Find where the given text appears and provide that cell's center as (X, Y) coordinate. 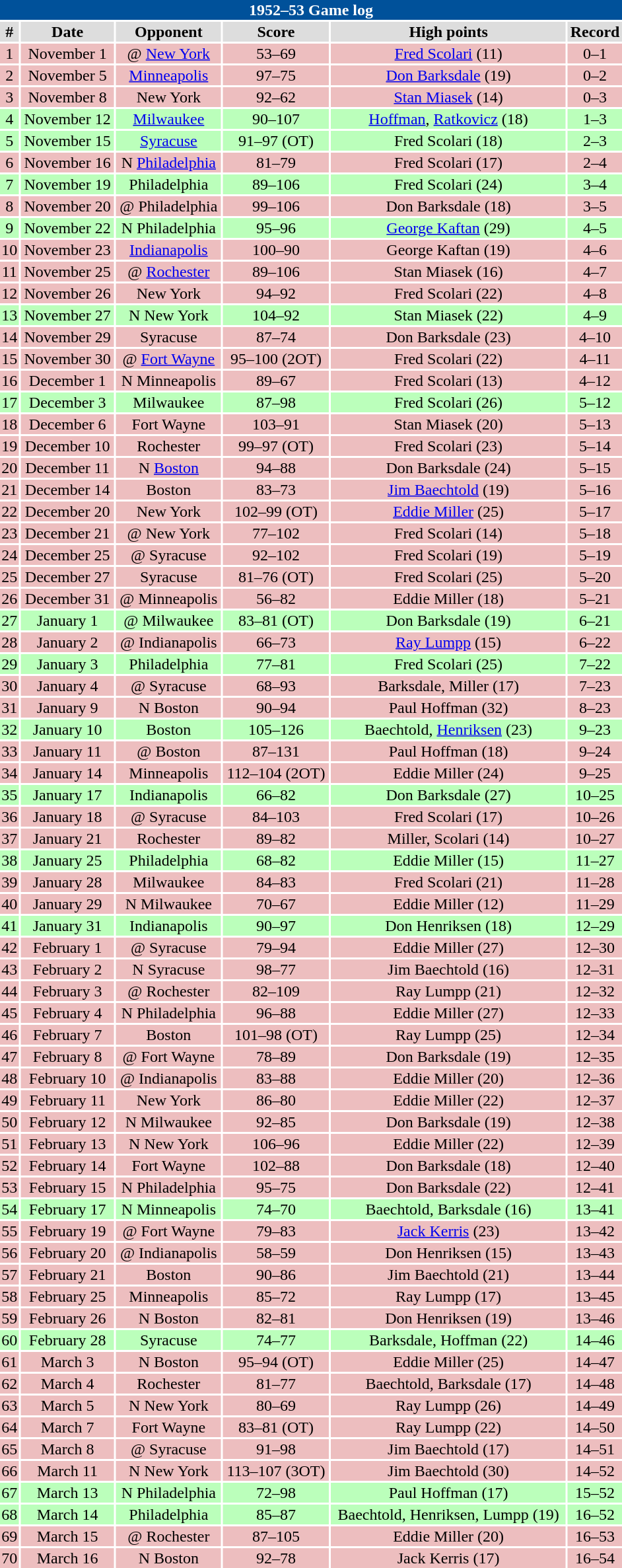
Record (595, 32)
February 3 (67, 991)
Baechtold, Barksdale (16) (448, 1209)
10 (9, 250)
12–34 (595, 1035)
1952–53 Game log (311, 10)
61 (9, 1362)
February 7 (67, 1035)
December 27 (67, 577)
9–23 (595, 729)
12–36 (595, 1078)
66–73 (276, 642)
@ Milwaukee (169, 620)
42 (9, 948)
March 13 (67, 1493)
97–75 (276, 75)
5–18 (595, 533)
November 8 (67, 97)
92–62 (276, 97)
4–8 (595, 293)
10–26 (595, 817)
5–13 (595, 424)
0–1 (595, 54)
95–96 (276, 228)
106–96 (276, 1144)
Paul Hoffman (17) (448, 1493)
December 20 (67, 511)
82–109 (276, 991)
51 (9, 1144)
10–25 (595, 795)
November 25 (67, 272)
Paul Hoffman (18) (448, 751)
5–19 (595, 555)
86–80 (276, 1100)
48 (9, 1078)
February 17 (67, 1209)
32 (9, 729)
January 9 (67, 708)
56–82 (276, 599)
66–82 (276, 795)
113–107 (3OT) (276, 1471)
Fred Scolari (18) (448, 141)
Paul Hoffman (32) (448, 708)
@ Boston (169, 751)
Miller, Scolari (14) (448, 839)
7–23 (595, 686)
January 14 (67, 773)
12–35 (595, 1057)
Don Barksdale (24) (448, 468)
5–17 (595, 511)
High points (448, 32)
5–16 (595, 490)
December 1 (67, 381)
Hoffman, Ratkovicz (18) (448, 119)
February 21 (67, 1275)
16–54 (595, 1558)
59 (9, 1318)
100–90 (276, 250)
9–24 (595, 751)
@ Philadelphia (169, 206)
March 3 (67, 1362)
February 12 (67, 1122)
January 11 (67, 751)
4–7 (595, 272)
53 (9, 1187)
89–82 (276, 839)
Barksdale, Miller (17) (448, 686)
4–6 (595, 250)
13–42 (595, 1231)
28 (9, 642)
80–69 (276, 1405)
Stan Miasek (22) (448, 315)
16 (9, 381)
Fred Scolari (13) (448, 381)
92–78 (276, 1558)
February 11 (67, 1100)
1 (9, 54)
89–67 (276, 381)
January 18 (67, 817)
Don Barksdale (22) (448, 1187)
64 (9, 1427)
34 (9, 773)
14 (9, 337)
N Syracuse (169, 969)
9–25 (595, 773)
Don Henriksen (18) (448, 926)
12–37 (595, 1100)
February 28 (67, 1340)
7–22 (595, 664)
0–3 (595, 97)
November 26 (67, 293)
13–46 (595, 1318)
8 (9, 206)
14–52 (595, 1471)
43 (9, 969)
14–47 (595, 1362)
March 11 (67, 1471)
December 31 (67, 599)
Stan Miasek (16) (448, 272)
95–94 (OT) (276, 1362)
72–98 (276, 1493)
63 (9, 1405)
January 29 (67, 904)
December 14 (67, 490)
85–72 (276, 1296)
February 8 (67, 1057)
27 (9, 620)
58–59 (276, 1253)
12–31 (595, 969)
84–103 (276, 817)
12–39 (595, 1144)
Fred Scolari (21) (448, 882)
33 (9, 751)
January 25 (67, 860)
90–94 (276, 708)
13–45 (595, 1296)
Jack Kerris (23) (448, 1231)
January 28 (67, 882)
March 7 (67, 1427)
11–28 (595, 882)
Don Barksdale (23) (448, 337)
56 (9, 1253)
67 (9, 1493)
102–99 (OT) (276, 511)
Don Henriksen (19) (448, 1318)
8–23 (595, 708)
March 16 (67, 1558)
4 (9, 119)
December 10 (67, 446)
25 (9, 577)
November 20 (67, 206)
5–12 (595, 402)
46 (9, 1035)
January 17 (67, 795)
3–4 (595, 184)
98–77 (276, 969)
83–73 (276, 490)
23 (9, 533)
Stan Miasek (14) (448, 97)
Eddie Miller (12) (448, 904)
January 10 (67, 729)
58 (9, 1296)
87–105 (276, 1536)
45 (9, 1013)
9 (9, 228)
Jim Baechtold (17) (448, 1449)
41 (9, 926)
91–97 (OT) (276, 141)
February 10 (67, 1078)
78–89 (276, 1057)
49 (9, 1100)
14–48 (595, 1384)
50 (9, 1122)
14–50 (595, 1427)
91–98 (276, 1449)
95–75 (276, 1187)
12 (9, 293)
77–81 (276, 664)
Don Barksdale (27) (448, 795)
March 5 (67, 1405)
68–93 (276, 686)
February 19 (67, 1231)
November 29 (67, 337)
31 (9, 708)
Barksdale, Hoffman (22) (448, 1340)
60 (9, 1340)
Eddie Miller (24) (448, 773)
6 (9, 163)
February 13 (67, 1144)
5–20 (595, 577)
Fred Scolari (14) (448, 533)
Eddie Miller (15) (448, 860)
95–100 (2OT) (276, 359)
103–91 (276, 424)
81–79 (276, 163)
11–27 (595, 860)
November 5 (67, 75)
12–29 (595, 926)
4–9 (595, 315)
4–11 (595, 359)
112–104 (2OT) (276, 773)
2–4 (595, 163)
16–53 (595, 1536)
68–82 (276, 860)
13–41 (595, 1209)
December 11 (67, 468)
74–70 (276, 1209)
15–52 (595, 1493)
37 (9, 839)
December 25 (67, 555)
December 3 (67, 402)
14–49 (595, 1405)
81–77 (276, 1384)
39 (9, 882)
November 27 (67, 315)
79–83 (276, 1231)
February 2 (67, 969)
10–27 (595, 839)
December 21 (67, 533)
4–5 (595, 228)
Jim Baechtold (19) (448, 490)
January 1 (67, 620)
Fred Scolari (11) (448, 54)
15 (9, 359)
Opponent (169, 32)
92–102 (276, 555)
13 (9, 315)
Ray Lumpp (26) (448, 1405)
5 (9, 141)
81–76 (OT) (276, 577)
Jim Baechtold (16) (448, 969)
Jim Baechtold (30) (448, 1471)
0–2 (595, 75)
2 (9, 75)
70–67 (276, 904)
Date (67, 32)
1–3 (595, 119)
11–29 (595, 904)
February 15 (67, 1187)
26 (9, 599)
90–107 (276, 119)
68 (9, 1514)
Fred Scolari (26) (448, 402)
@ Minneapolis (169, 599)
November 22 (67, 228)
Baechtold, Barksdale (17) (448, 1384)
99–106 (276, 206)
74–77 (276, 1340)
4–10 (595, 337)
November 19 (67, 184)
Fred Scolari (19) (448, 555)
38 (9, 860)
Ray Lumpp (17) (448, 1296)
5–14 (595, 446)
January 21 (67, 839)
12–40 (595, 1166)
# (9, 32)
19 (9, 446)
85–87 (276, 1514)
November 1 (67, 54)
12–38 (595, 1122)
March 4 (67, 1384)
12–32 (595, 991)
55 (9, 1231)
January 4 (67, 686)
87–74 (276, 337)
13–44 (595, 1275)
January 2 (67, 642)
Baechtold, Henriksen (23) (448, 729)
November 30 (67, 359)
Jack Kerris (17) (448, 1558)
69 (9, 1536)
96–88 (276, 1013)
November 23 (67, 250)
6–21 (595, 620)
84–83 (276, 882)
92–85 (276, 1122)
January 31 (67, 926)
Ray Lumpp (25) (448, 1035)
47 (9, 1057)
Fred Scolari (23) (448, 446)
Ray Lumpp (15) (448, 642)
Ray Lumpp (22) (448, 1427)
January 3 (67, 664)
6–22 (595, 642)
22 (9, 511)
18 (9, 424)
40 (9, 904)
57 (9, 1275)
3 (9, 97)
94–88 (276, 468)
14–51 (595, 1449)
February 26 (67, 1318)
17 (9, 402)
November 16 (67, 163)
54 (9, 1209)
14–46 (595, 1340)
94–92 (276, 293)
104–92 (276, 315)
12–33 (595, 1013)
Ray Lumpp (21) (448, 991)
44 (9, 991)
2–3 (595, 141)
66 (9, 1471)
82–81 (276, 1318)
83–88 (276, 1078)
77–102 (276, 533)
Fred Scolari (24) (448, 184)
52 (9, 1166)
70 (9, 1558)
20 (9, 468)
87–98 (276, 402)
Jim Baechtold (21) (448, 1275)
35 (9, 795)
Don Henriksen (15) (448, 1253)
Score (276, 32)
March 14 (67, 1514)
February 20 (67, 1253)
30 (9, 686)
February 4 (67, 1013)
90–86 (276, 1275)
101–98 (OT) (276, 1035)
4–12 (595, 381)
7 (9, 184)
November 12 (67, 119)
102–88 (276, 1166)
3–5 (595, 206)
5–21 (595, 599)
March 15 (67, 1536)
12–30 (595, 948)
February 1 (67, 948)
21 (9, 490)
George Kaftan (29) (448, 228)
George Kaftan (19) (448, 250)
16–52 (595, 1514)
87–131 (276, 751)
Stan Miasek (20) (448, 424)
March 8 (67, 1449)
11 (9, 272)
12–41 (595, 1187)
November 15 (67, 141)
February 25 (67, 1296)
December 6 (67, 424)
Baechtold, Henriksen, Lumpp (19) (448, 1514)
5–15 (595, 468)
Eddie Miller (18) (448, 599)
13–43 (595, 1253)
90–97 (276, 926)
99–97 (OT) (276, 446)
62 (9, 1384)
February 14 (67, 1166)
79–94 (276, 948)
24 (9, 555)
65 (9, 1449)
53–69 (276, 54)
105–126 (276, 729)
36 (9, 817)
29 (9, 664)
